From the cell containing the given text, extract its center point as [X, Y] coordinate. 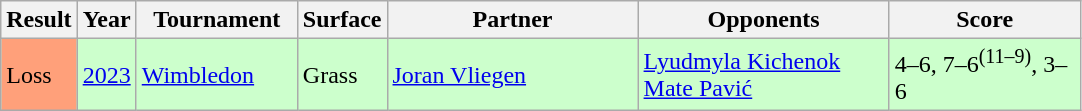
Year [106, 20]
Result [39, 20]
Tournament [216, 20]
Score [984, 20]
2023 [106, 75]
Surface [342, 20]
Joran Vliegen [512, 75]
Lyudmyla Kichenok Mate Pavić [764, 75]
4–6, 7–6(11–9), 3–6 [984, 75]
Grass [342, 75]
Opponents [764, 20]
Loss [39, 75]
Wimbledon [216, 75]
Partner [512, 20]
